Return the [X, Y] coordinate for the center point of the cell that contains the specified text.  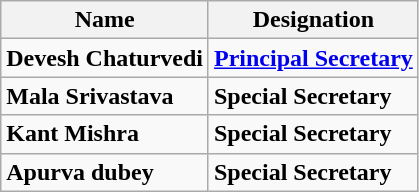
Principal Secretary [313, 58]
Kant Mishra [105, 134]
Designation [313, 20]
Name [105, 20]
Devesh Chaturvedi [105, 58]
Mala Srivastava [105, 96]
Apurva dubey [105, 172]
